Pinpoint the cell where the given text exists, returning its [x, y] midpoint coordinate. 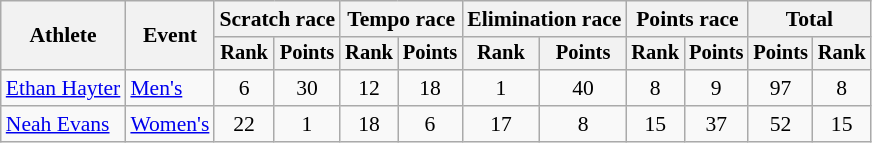
9 [716, 88]
Ethan Hayter [64, 88]
Neah Evans [64, 124]
40 [584, 88]
Women's [170, 124]
12 [369, 88]
30 [307, 88]
Points race [687, 19]
Athlete [64, 36]
37 [716, 124]
Scratch race [277, 19]
Event [170, 36]
22 [244, 124]
Elimination race [544, 19]
52 [780, 124]
Men's [170, 88]
97 [780, 88]
Tempo race [401, 19]
17 [501, 124]
Total [809, 19]
